Return (X, Y) of the center of cell containing provided text 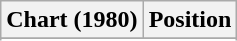
Position (190, 20)
Chart (1980) (72, 20)
